Pinpoint the cell where the given text exists, returning its (X, Y) midpoint coordinate. 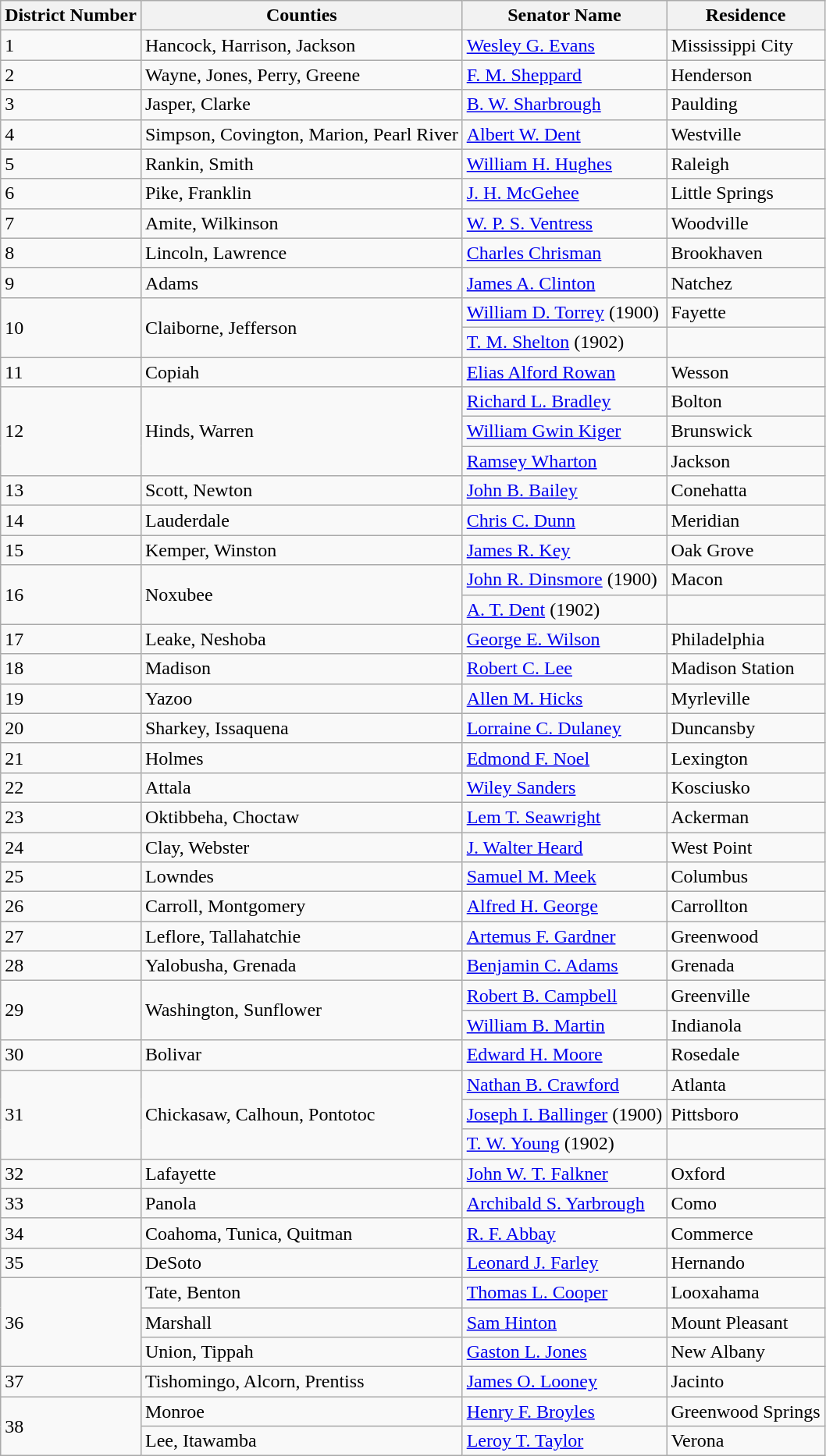
Kosciusko (746, 787)
Leonard J. Farley (564, 1262)
2 (71, 75)
Artemus F. Gardner (564, 936)
1 (71, 45)
Grenada (746, 966)
25 (71, 877)
20 (71, 728)
Rosedale (746, 1055)
Lauderdale (301, 520)
Samuel M. Meek (564, 877)
Wesley G. Evans (564, 45)
James A. Clinton (564, 282)
Panola (301, 1203)
James O. Looney (564, 1382)
Oktibbeha, Choctaw (301, 817)
J. H. McGehee (564, 194)
Wesson (746, 372)
Sam Hinton (564, 1323)
18 (71, 669)
Lee, Itawamba (301, 1441)
Greenwood (746, 936)
James R. Key (564, 550)
5 (71, 164)
Tate, Benton (301, 1292)
Madison Station (746, 669)
Meridian (746, 520)
Monroe (301, 1412)
Kemper, Winston (301, 550)
Robert C. Lee (564, 669)
W. P. S. Ventress (564, 223)
Counties (301, 16)
William D. Torrey (1900) (564, 312)
Indianola (746, 1025)
8 (71, 253)
Carrollton (746, 907)
Brunswick (746, 431)
Sharkey, Issaquena (301, 728)
Albert W. Dent (564, 134)
Ackerman (746, 817)
10 (71, 327)
7 (71, 223)
Westville (746, 134)
Commerce (746, 1233)
Conehatta (746, 491)
William Gwin Kiger (564, 431)
Woodville (746, 223)
William B. Martin (564, 1025)
Wiley Sanders (564, 787)
Charles Chrisman (564, 253)
Hancock, Harrison, Jackson (301, 45)
Leroy T. Taylor (564, 1441)
Residence (746, 16)
Lincoln, Lawrence (301, 253)
Chickasaw, Calhoun, Pontotoc (301, 1114)
Atlanta (746, 1085)
26 (71, 907)
Raleigh (746, 164)
Allen M. Hicks (564, 698)
13 (71, 491)
Como (746, 1203)
Ramsey Wharton (564, 461)
Tishomingo, Alcorn, Prentiss (301, 1382)
Robert B. Campbell (564, 996)
Edward H. Moore (564, 1055)
Leake, Neshoba (301, 639)
Holmes (301, 758)
A. T. Dent (1902) (564, 609)
24 (71, 847)
Lexington (746, 758)
Noxubee (301, 595)
14 (71, 520)
Attala (301, 787)
28 (71, 966)
R. F. Abbay (564, 1233)
Columbus (746, 877)
Elias Alford Rowan (564, 372)
29 (71, 1010)
Archibald S. Yarbrough (564, 1203)
Marshall (301, 1323)
31 (71, 1114)
9 (71, 282)
J. Walter Heard (564, 847)
Thomas L. Cooper (564, 1292)
Richard L. Bradley (564, 402)
Jacinto (746, 1382)
Coahoma, Tunica, Quitman (301, 1233)
Pike, Franklin (301, 194)
Macon (746, 580)
21 (71, 758)
Union, Tippah (301, 1352)
12 (71, 431)
George E. Wilson (564, 639)
Senator Name (564, 16)
19 (71, 698)
32 (71, 1174)
F. M. Sheppard (564, 75)
Yazoo (301, 698)
Edmond F. Noel (564, 758)
Nathan B. Crawford (564, 1085)
Natchez (746, 282)
35 (71, 1262)
Clay, Webster (301, 847)
Alfred H. George (564, 907)
Joseph I. Ballinger (1900) (564, 1114)
Greenwood Springs (746, 1412)
Verona (746, 1441)
38 (71, 1426)
15 (71, 550)
Washington, Sunflower (301, 1010)
Copiah (301, 372)
T. M. Shelton (1902) (564, 342)
17 (71, 639)
Simpson, Covington, Marion, Pearl River (301, 134)
Lafayette (301, 1174)
Jasper, Clarke (301, 105)
Myrleville (746, 698)
Greenville (746, 996)
22 (71, 787)
Yalobusha, Grenada (301, 966)
Paulding (746, 105)
23 (71, 817)
Little Springs (746, 194)
Henry F. Broyles (564, 1412)
Looxahama (746, 1292)
John R. Dinsmore (1900) (564, 580)
16 (71, 595)
West Point (746, 847)
Jackson (746, 461)
Pittsboro (746, 1114)
Claiborne, Jefferson (301, 327)
Oak Grove (746, 550)
Hernando (746, 1262)
Oxford (746, 1174)
30 (71, 1055)
Mississippi City (746, 45)
36 (71, 1322)
Carroll, Montgomery (301, 907)
DeSoto (301, 1262)
B. W. Sharbrough (564, 105)
District Number (71, 16)
Mount Pleasant (746, 1323)
34 (71, 1233)
Benjamin C. Adams (564, 966)
William H. Hughes (564, 164)
3 (71, 105)
Madison (301, 669)
Amite, Wilkinson (301, 223)
Scott, Newton (301, 491)
Leflore, Tallahatchie (301, 936)
T. W. Young (1902) (564, 1144)
Henderson (746, 75)
27 (71, 936)
4 (71, 134)
Chris C. Dunn (564, 520)
New Albany (746, 1352)
11 (71, 372)
Duncansby (746, 728)
Fayette (746, 312)
Bolton (746, 402)
Brookhaven (746, 253)
Bolivar (301, 1055)
37 (71, 1382)
33 (71, 1203)
Philadelphia (746, 639)
Rankin, Smith (301, 164)
John B. Bailey (564, 491)
Hinds, Warren (301, 431)
Gaston L. Jones (564, 1352)
Lem T. Seawright (564, 817)
Adams (301, 282)
6 (71, 194)
Lorraine C. Dulaney (564, 728)
Lowndes (301, 877)
John W. T. Falkner (564, 1174)
Wayne, Jones, Perry, Greene (301, 75)
